Locate the cell with the specified text and output its [X, Y] center coordinate. 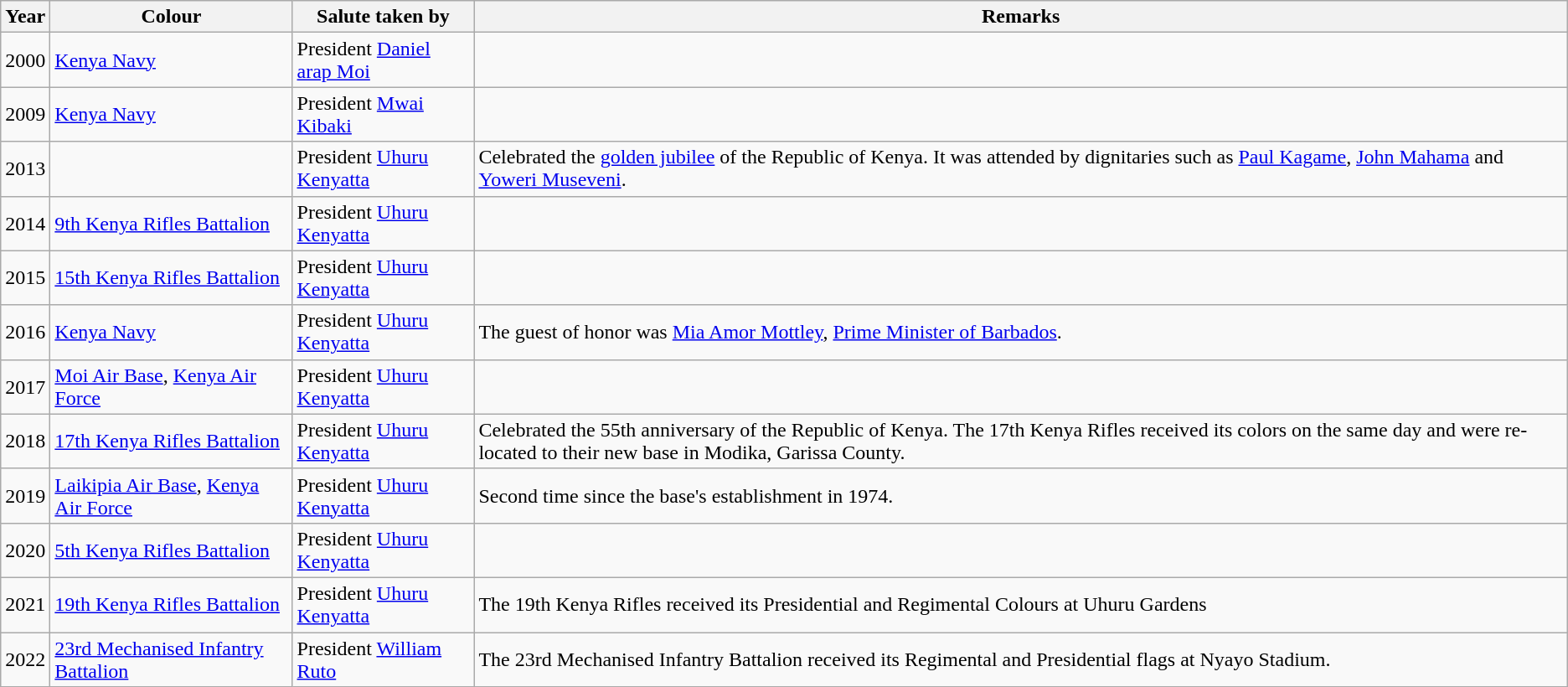
Second time since the base's establishment in 1974. [1020, 496]
The guest of honor was Mia Amor Mottley, Prime Minister of Barbados. [1020, 332]
Laikipia Air Base, Kenya Air Force [171, 496]
The 23rd Mechanised Infantry Battalion received its Regimental and Presidential flags at Nyayo Stadium. [1020, 659]
2013 [25, 169]
2019 [25, 496]
5th Kenya Rifles Battalion [171, 550]
2018 [25, 441]
19th Kenya Rifles Battalion [171, 605]
23rd Mechanised Infantry Battalion [171, 659]
2016 [25, 332]
2021 [25, 605]
2015 [25, 278]
Celebrated the golden jubilee of the Republic of Kenya. It was attended by dignitaries such as Paul Kagame, John Mahama and Yoweri Museveni. [1020, 169]
9th Kenya Rifles Battalion [171, 223]
2009 [25, 114]
President Daniel arap Moi [384, 60]
Year [25, 17]
Remarks [1020, 17]
15th Kenya Rifles Battalion [171, 278]
President Mwai Kibaki [384, 114]
Salute taken by [384, 17]
2022 [25, 659]
2000 [25, 60]
2017 [25, 387]
2014 [25, 223]
Moi Air Base, Kenya Air Force [171, 387]
2020 [25, 550]
President William Ruto [384, 659]
Colour [171, 17]
17th Kenya Rifles Battalion [171, 441]
The 19th Kenya Rifles received its Presidential and Regimental Colours at Uhuru Gardens [1020, 605]
